For the text-containing cell, return its midpoint in [x, y] coordinate format. 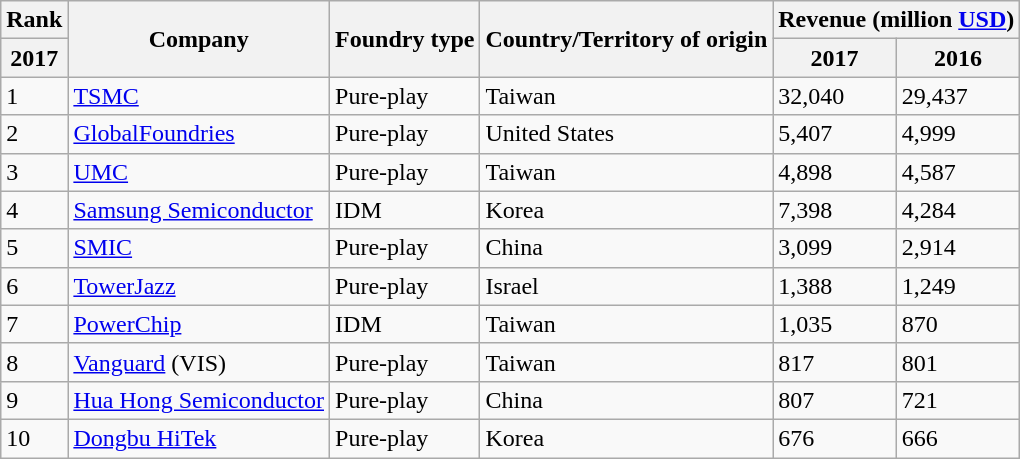
1,035 [835, 324]
Hua Hong Semiconductor [199, 400]
Israel [626, 286]
GlobalFoundries [199, 134]
4 [34, 210]
1 [34, 96]
Country/Territory of origin [626, 39]
TSMC [199, 96]
1,249 [958, 286]
4,587 [958, 172]
5 [34, 248]
807 [835, 400]
PowerChip [199, 324]
3,099 [835, 248]
870 [958, 324]
Vanguard (VIS) [199, 362]
SMIC [199, 248]
8 [34, 362]
5,407 [835, 134]
Dongbu HiTek [199, 438]
2016 [958, 58]
7 [34, 324]
676 [835, 438]
United States [626, 134]
721 [958, 400]
1,388 [835, 286]
6 [34, 286]
UMC [199, 172]
7,398 [835, 210]
Revenue (million USD) [896, 20]
4,284 [958, 210]
TowerJazz [199, 286]
29,437 [958, 96]
Rank [34, 20]
Samsung Semiconductor [199, 210]
Foundry type [405, 39]
666 [958, 438]
2,914 [958, 248]
801 [958, 362]
817 [835, 362]
3 [34, 172]
Company [199, 39]
10 [34, 438]
32,040 [835, 96]
4,999 [958, 134]
4,898 [835, 172]
2 [34, 134]
9 [34, 400]
